Return the [x, y] coordinate for the center point of the cell that contains the specified text.  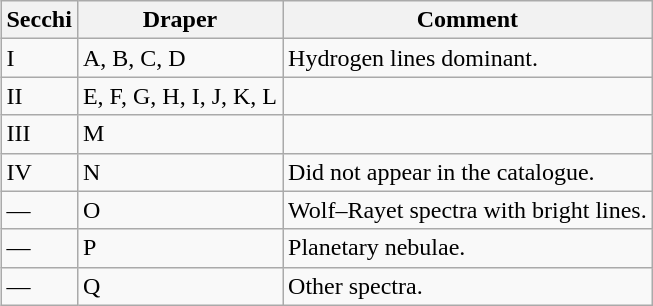
N [180, 172]
O [180, 210]
III [39, 134]
Q [180, 286]
Other spectra. [468, 286]
Did not appear in the catalogue. [468, 172]
Secchi [39, 20]
I [39, 58]
Draper [180, 20]
Hydrogen lines dominant. [468, 58]
A, B, C, D [180, 58]
Comment [468, 20]
M [180, 134]
P [180, 248]
E, F, G, H, I, J, K, L [180, 96]
II [39, 96]
IV [39, 172]
Planetary nebulae. [468, 248]
Wolf–Rayet spectra with bright lines. [468, 210]
